Determine the (x, y) coordinate at the center of the cell enclosing the given text.  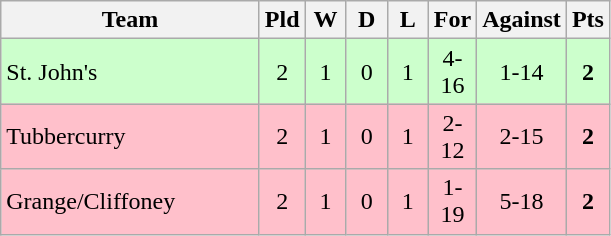
W (326, 20)
D (366, 20)
1-14 (522, 72)
2-15 (522, 136)
Tubbercurry (130, 136)
Against (522, 20)
5-18 (522, 202)
1-19 (452, 202)
2-12 (452, 136)
Grange/Cliffoney (130, 202)
Pts (588, 20)
St. John's (130, 72)
Team (130, 20)
For (452, 20)
4-16 (452, 72)
L (408, 20)
Pld (282, 20)
